Determine the (X, Y) coordinate at the center of the cell enclosing the given text.  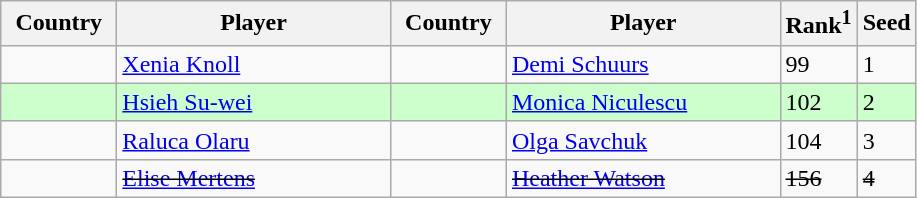
3 (886, 140)
1 (886, 64)
99 (818, 64)
Monica Niculescu (643, 102)
Xenia Knoll (254, 64)
Heather Watson (643, 178)
Olga Savchuk (643, 140)
Demi Schuurs (643, 64)
102 (818, 102)
4 (886, 178)
Rank1 (818, 24)
2 (886, 102)
Elise Mertens (254, 178)
156 (818, 178)
104 (818, 140)
Seed (886, 24)
Hsieh Su-wei (254, 102)
Raluca Olaru (254, 140)
